From the cell containing the given text, extract its center point as [X, Y] coordinate. 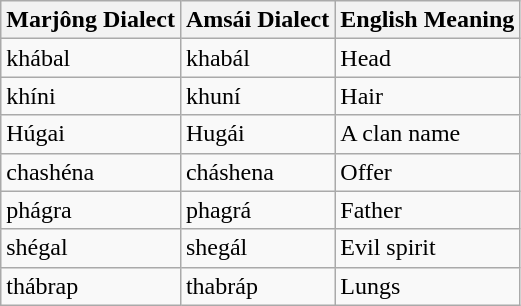
khábal [91, 58]
shégal [91, 248]
phágra [91, 210]
chashéna [91, 172]
Head [428, 58]
English Meaning [428, 20]
khíni [91, 96]
Amsái Dialect [257, 20]
thábrap [91, 286]
Marjông Dialect [91, 20]
thabráp [257, 286]
Father [428, 210]
Hair [428, 96]
cháshena [257, 172]
khabál [257, 58]
Evil spirit [428, 248]
A clan name [428, 134]
khuní [257, 96]
shegál [257, 248]
phagrá [257, 210]
Hugái [257, 134]
Húgai [91, 134]
Lungs [428, 286]
Offer [428, 172]
